For the text-containing cell, return its midpoint in (x, y) coordinate format. 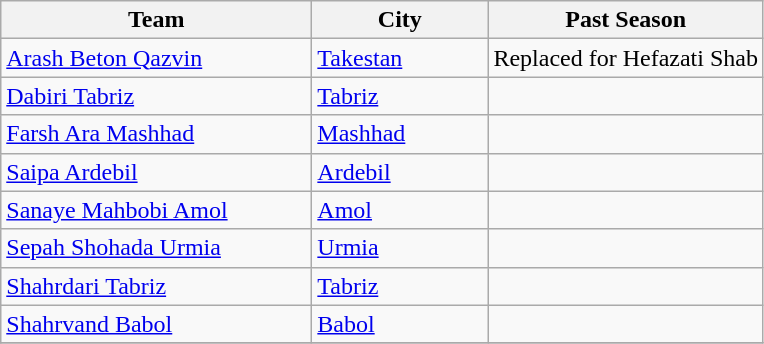
Urmia (400, 248)
City (400, 20)
Saipa Ardebil (156, 172)
Dabiri Tabriz (156, 96)
Mashhad (400, 134)
Shahrdari Tabriz (156, 286)
Amol (400, 210)
Team (156, 20)
Takestan (400, 58)
Shahrvand Babol (156, 324)
Babol (400, 324)
Replaced for Hefazati Shab (626, 58)
Farsh Ara Mashhad (156, 134)
Past Season (626, 20)
Arash Beton Qazvin (156, 58)
Sanaye Mahbobi Amol (156, 210)
Ardebil (400, 172)
Sepah Shohada Urmia (156, 248)
